Output the (X, Y) coordinate of the center of the cell containing the given text.  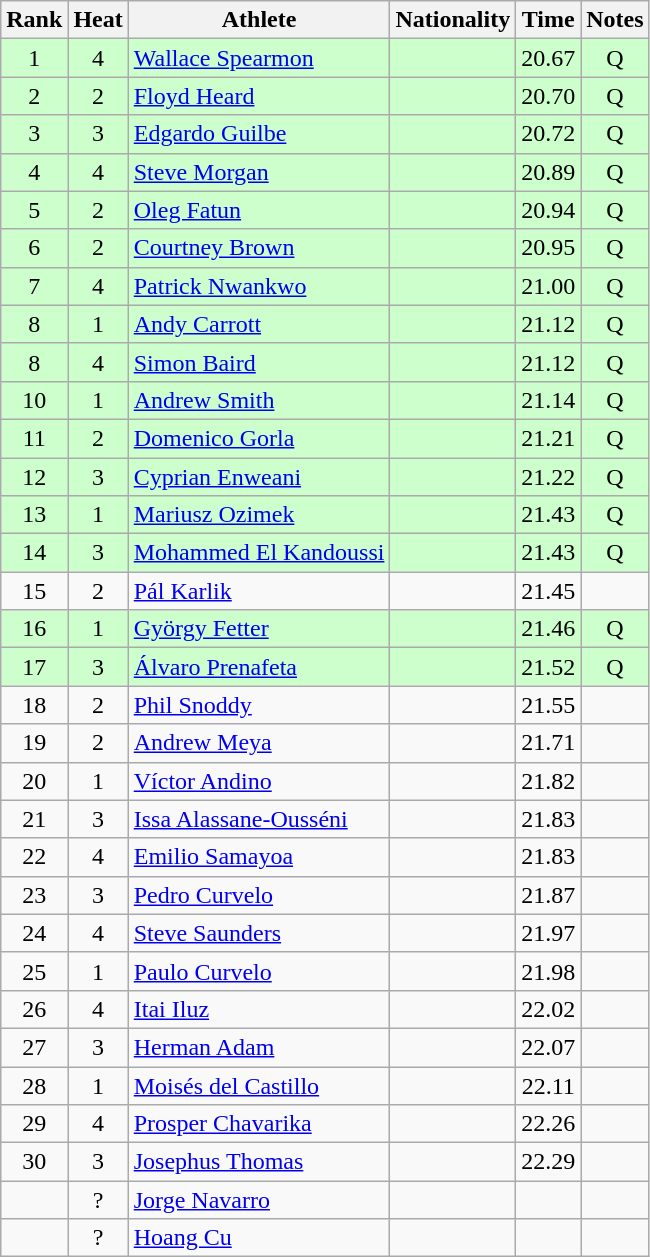
28 (34, 1085)
20.72 (548, 134)
10 (34, 400)
Domenico Gorla (259, 438)
21.14 (548, 400)
Steve Saunders (259, 933)
Cyprian Enweani (259, 477)
13 (34, 515)
22 (34, 857)
Issa Alassane-Ousséni (259, 819)
Víctor Andino (259, 781)
Mohammed El Kandoussi (259, 553)
Moisés del Castillo (259, 1085)
21.55 (548, 705)
21.71 (548, 743)
Josephus Thomas (259, 1162)
22.26 (548, 1124)
Pedro Curvelo (259, 895)
Patrick Nwankwo (259, 286)
Oleg Fatun (259, 210)
21.45 (548, 591)
Phil Snoddy (259, 705)
18 (34, 705)
21.52 (548, 667)
12 (34, 477)
Herman Adam (259, 1047)
17 (34, 667)
Andrew Smith (259, 400)
Andrew Meya (259, 743)
22.02 (548, 1009)
Notes (615, 20)
7 (34, 286)
23 (34, 895)
6 (34, 248)
19 (34, 743)
Emilio Samayoa (259, 857)
21.98 (548, 971)
20.95 (548, 248)
Paulo Curvelo (259, 971)
16 (34, 629)
21.46 (548, 629)
11 (34, 438)
22.11 (548, 1085)
20.70 (548, 96)
Mariusz Ozimek (259, 515)
29 (34, 1124)
Time (548, 20)
Prosper Chavarika (259, 1124)
Andy Carrott (259, 324)
26 (34, 1009)
20.94 (548, 210)
Heat (98, 20)
22.07 (548, 1047)
21.97 (548, 933)
21.22 (548, 477)
21.82 (548, 781)
30 (34, 1162)
20 (34, 781)
5 (34, 210)
15 (34, 591)
22.29 (548, 1162)
20.89 (548, 172)
Wallace Spearmon (259, 58)
24 (34, 933)
14 (34, 553)
Rank (34, 20)
Álvaro Prenafeta (259, 667)
21.87 (548, 895)
Nationality (453, 20)
21.00 (548, 286)
27 (34, 1047)
Simon Baird (259, 362)
Jorge Navarro (259, 1200)
Athlete (259, 20)
21.21 (548, 438)
Pál Karlik (259, 591)
Hoang Cu (259, 1238)
Floyd Heard (259, 96)
Steve Morgan (259, 172)
Courtney Brown (259, 248)
Itai Iluz (259, 1009)
Edgardo Guilbe (259, 134)
20.67 (548, 58)
25 (34, 971)
21 (34, 819)
György Fetter (259, 629)
